Scan for the cell matching the given text and deliver its (X, Y) coordinate at center. 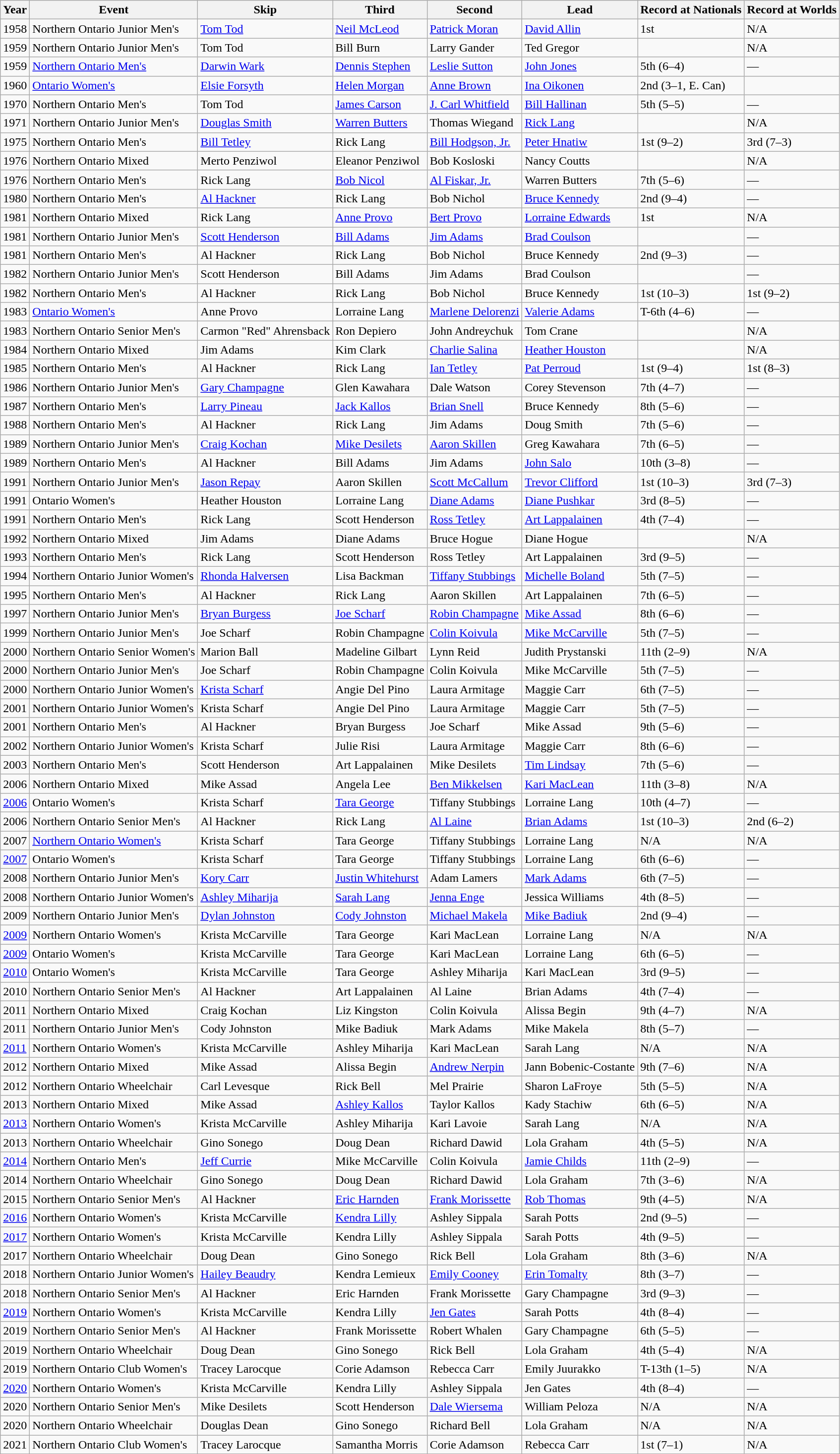
Michelle Boland (580, 576)
Larry Pineau (265, 406)
Angela Lee (380, 784)
T-13th (1–5) (691, 1369)
Bill Burn (380, 48)
2016 (15, 1218)
James Carson (380, 104)
Rob Thomas (580, 1199)
Bill Tetley (265, 142)
Trevor Clifford (580, 482)
Marlene Delorenzi (475, 312)
1988 (15, 425)
Sharon LaFroye (580, 1086)
Bob Nicol (380, 180)
Kendra Lemieux (380, 1274)
Eleanor Penziwol (380, 161)
Scott McCallum (475, 482)
Diane Hogue (580, 538)
Merto Penziwol (265, 161)
Ben Mikkelsen (475, 784)
Jason Repay (265, 482)
Ina Oikonen (580, 85)
Ted Gregor (580, 48)
1st (8–3) (792, 368)
Jann Bobenic-Costante (580, 1067)
J. Carl Whitfield (475, 104)
2nd (3–1, E. Can) (691, 85)
7th (3–6) (691, 1180)
Lead (580, 10)
Larry Gander (475, 48)
Emily Cooney (475, 1274)
2021 (15, 1445)
Taylor Kallos (475, 1104)
Rhonda Halversen (265, 576)
Brian Snell (475, 406)
Record at Nationals (691, 10)
Third (380, 10)
Jack Kallos (380, 406)
Judith Prystanski (580, 652)
Ian Tetley (475, 368)
9th (5–6) (691, 727)
3rd (9–3) (691, 1293)
9th (7–6) (691, 1067)
Pat Perroud (580, 368)
2nd (9–5) (691, 1218)
Carmon "Red" Ahrensback (265, 331)
Skip (265, 10)
Dale Wiersema (475, 1406)
1992 (15, 538)
Robert Whalen (475, 1331)
1997 (15, 614)
Hailey Beaudry (265, 1274)
4th (9–5) (691, 1237)
11th (3–8) (691, 784)
Bruce Hogue (475, 538)
8th (5–6) (691, 406)
Samantha Morris (380, 1445)
8th (3–7) (691, 1274)
Jeff Currie (265, 1161)
1999 (15, 633)
Adam Lamers (475, 878)
Glen Kawahara (380, 387)
Anne Brown (475, 85)
1993 (15, 557)
Michael Makela (475, 916)
Liz Kingston (380, 1010)
1994 (15, 576)
2015 (15, 1199)
Lynn Reid (475, 652)
Carl Levesque (265, 1086)
Justin Whitehurst (380, 878)
1st (7–1) (691, 1445)
Bill Hodgson, Jr. (475, 142)
1987 (15, 406)
Dylan Johnston (265, 916)
Kim Clark (380, 350)
Bill Hallinan (580, 104)
Peter Hnatiw (580, 142)
10th (4–7) (691, 802)
Valerie Adams (580, 312)
Marion Ball (265, 652)
Douglas Smith (265, 123)
Kory Carr (265, 878)
John Salo (580, 463)
Leslie Sutton (475, 66)
1980 (15, 198)
Al Fiskar, Jr. (475, 180)
1984 (15, 350)
10th (3–8) (691, 463)
Ashley Kallos (380, 1104)
4th (8–5) (691, 897)
Bob Kosloski (475, 161)
1st (9–4) (691, 368)
Tim Lindsay (580, 765)
4th (5–5) (691, 1142)
Richard Bell (475, 1425)
Jessica Williams (580, 897)
Darwin Wark (265, 66)
4th (5–4) (691, 1350)
T-6th (4–6) (691, 312)
Kady Stachiw (580, 1104)
Nancy Coutts (580, 161)
1995 (15, 595)
Lorraine Edwards (580, 217)
Kari Lavoie (475, 1123)
2nd (9–3) (691, 255)
3rd (8–5) (691, 500)
1970 (15, 104)
Ron Depiero (380, 331)
Douglas Dean (265, 1425)
Year (15, 10)
1975 (15, 142)
1958 (15, 29)
Mel Prairie (475, 1086)
Event (114, 10)
Erin Tomalty (580, 1274)
Elsie Forsyth (265, 85)
2002 (15, 746)
6th (5–5) (691, 1331)
Record at Worlds (792, 10)
Dennis Stephen (380, 66)
Jenna Enge (475, 897)
John Andreychuk (475, 331)
2003 (15, 765)
1985 (15, 368)
Jamie Childs (580, 1161)
Helen Morgan (380, 85)
Bert Provo (475, 217)
William Peloza (580, 1406)
Julie Risi (380, 746)
Lisa Backman (380, 576)
1960 (15, 85)
Dale Watson (475, 387)
David Allin (580, 29)
1971 (15, 123)
Doug Smith (580, 425)
Thomas Wiegand (475, 123)
8th (3–6) (691, 1256)
Second (475, 10)
9th (4–5) (691, 1199)
2nd (6–2) (792, 821)
Northern Ontario Senior Women's (114, 652)
Neil McLeod (380, 29)
6th (6–6) (691, 859)
Tom Crane (580, 331)
7th (4–7) (691, 387)
Greg Kawahara (580, 444)
9th (4–7) (691, 1010)
Madeline Gilbart (380, 652)
Andrew Nerpin (475, 1067)
Charlie Salina (475, 350)
Diane Pushkar (580, 500)
Mike Makela (580, 1029)
Emily Juurakko (580, 1369)
John Jones (580, 66)
Patrick Moran (475, 29)
1986 (15, 387)
5th (6–4) (691, 66)
Corey Stevenson (580, 387)
8th (5–7) (691, 1029)
